Provide the (x, y) coordinate of the cell's center where the given text is located.  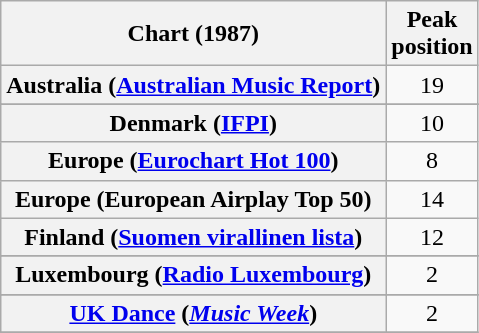
14 (432, 199)
Finland (Suomen virallinen lista) (194, 237)
10 (432, 123)
Chart (1987) (194, 34)
Peakposition (432, 34)
19 (432, 85)
8 (432, 161)
12 (432, 237)
Australia (Australian Music Report) (194, 85)
Denmark (IFPI) (194, 123)
Europe (European Airplay Top 50) (194, 199)
UK Dance (Music Week) (194, 313)
Europe (Eurochart Hot 100) (194, 161)
Luxembourg (Radio Luxembourg) (194, 275)
